Locate the cell with the specified text and output its (X, Y) center coordinate. 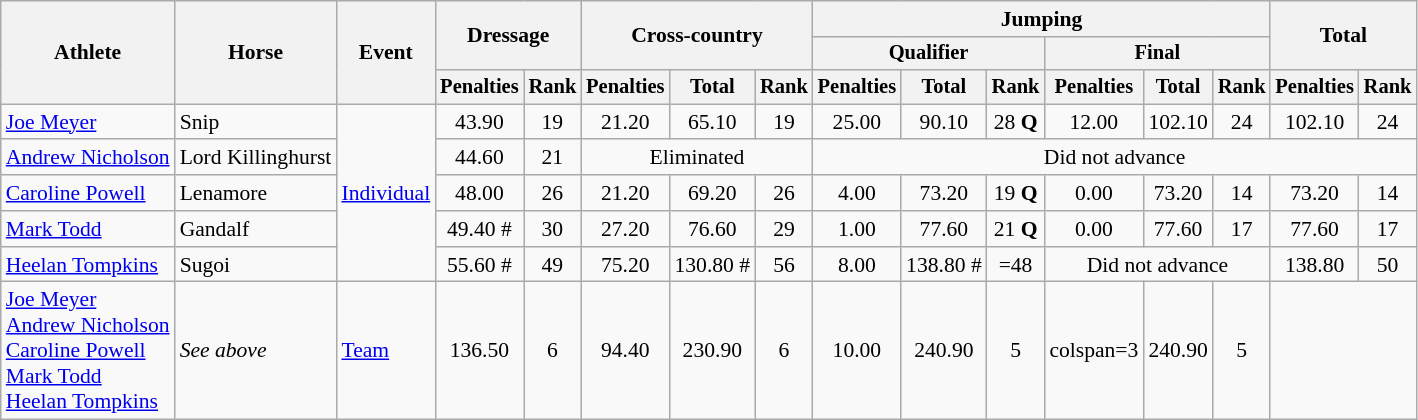
21 Q (1016, 229)
138.80 # (944, 265)
55.60 # (479, 265)
76.60 (712, 229)
Final (1157, 54)
65.10 (712, 122)
49.40 # (479, 229)
138.80 (1314, 265)
Joe MeyerAndrew NicholsonCaroline PowellMark ToddHeelan Tompkins (88, 351)
Dressage (508, 36)
colspan=3 (1094, 351)
10.00 (857, 351)
4.00 (857, 193)
69.20 (712, 193)
Mark Todd (88, 229)
Cross-country (697, 36)
49 (553, 265)
Eliminated (697, 158)
Team (386, 351)
230.90 (712, 351)
Event (386, 52)
43.90 (479, 122)
Sugoi (256, 265)
Horse (256, 52)
12.00 (1094, 122)
Lord Killinghurst (256, 158)
Qualifier (929, 54)
75.20 (625, 265)
Heelan Tompkins (88, 265)
94.40 (625, 351)
19 Q (1016, 193)
Snip (256, 122)
48.00 (479, 193)
90.10 (944, 122)
1.00 (857, 229)
8.00 (857, 265)
Andrew Nicholson (88, 158)
Individual (386, 193)
130.80 # (712, 265)
Jumping (1042, 19)
See above (256, 351)
Caroline Powell (88, 193)
28 Q (1016, 122)
Gandalf (256, 229)
44.60 (479, 158)
25.00 (857, 122)
30 (553, 229)
27.20 (625, 229)
=48 (1016, 265)
56 (784, 265)
Lenamore (256, 193)
Athlete (88, 52)
21 (553, 158)
136.50 (479, 351)
Joe Meyer (88, 122)
29 (784, 229)
50 (1388, 265)
